Extract the (X, Y) coordinate from the center of the cell holding the provided text.  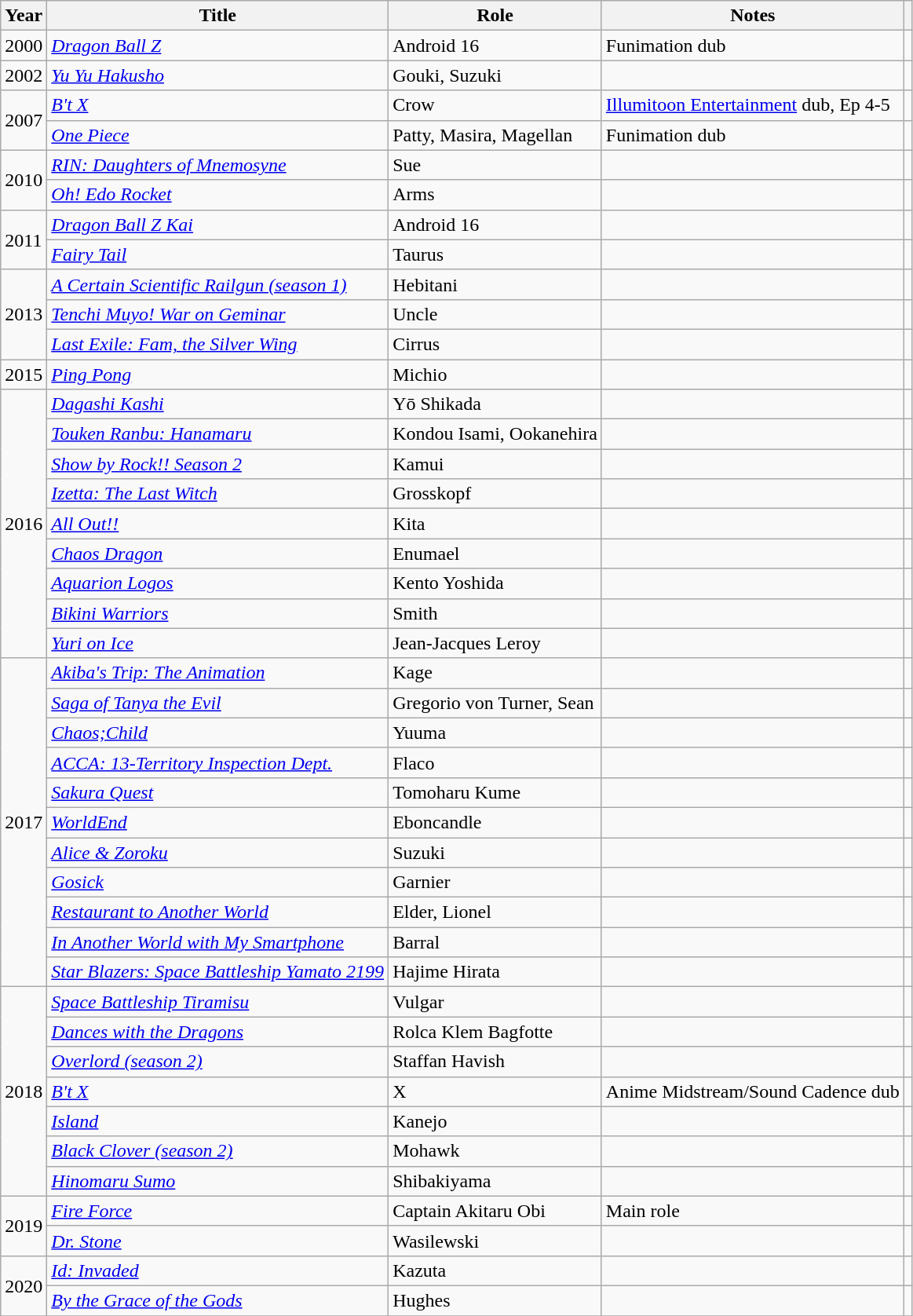
Captain Akitaru Obi (495, 1211)
Sakura Quest (218, 792)
In Another World with My Smartphone (218, 942)
Izetta: The Last Witch (218, 494)
Role (495, 16)
Chaos Dragon (218, 554)
2011 (24, 239)
2000 (24, 46)
Eboncandle (495, 822)
X (495, 1091)
Barral (495, 942)
2007 (24, 120)
Anime Midstream/Sound Cadence dub (752, 1091)
Yuri on Ice (218, 643)
2013 (24, 314)
Mohawk (495, 1151)
RIN: Daughters of Mnemosyne (218, 165)
Kage (495, 673)
Chaos;Child (218, 733)
Dragon Ball Z Kai (218, 225)
Flaco (495, 762)
Shibakiyama (495, 1181)
2002 (24, 75)
Arms (495, 195)
Grosskopf (495, 494)
Wasilewski (495, 1241)
Restaurant to Another World (218, 912)
Star Blazers: Space Battleship Yamato 2199 (218, 972)
Vulgar (495, 1002)
Island (218, 1121)
Black Clover (season 2) (218, 1151)
Last Exile: Fam, the Silver Wing (218, 344)
Taurus (495, 254)
Yuuma (495, 733)
A Certain Scientific Railgun (season 1) (218, 284)
Staffan Havish (495, 1062)
Akiba's Trip: The Animation (218, 673)
ACCA: 13-Territory Inspection Dept. (218, 762)
2019 (24, 1226)
2017 (24, 823)
Dr. Stone (218, 1241)
2016 (24, 525)
Gosick (218, 883)
Tenchi Muyo! War on Geminar (218, 314)
Yō Shikada (495, 404)
Uncle (495, 314)
Fire Force (218, 1211)
Kondou Isami, Ookanehira (495, 434)
Tomoharu Kume (495, 792)
2020 (24, 1285)
Patty, Masira, Magellan (495, 135)
Michio (495, 375)
2018 (24, 1091)
Hughes (495, 1300)
Enumael (495, 554)
Space Battleship Tiramisu (218, 1002)
Kamui (495, 464)
Kazuta (495, 1270)
Rolca Klem Bagfotte (495, 1032)
Year (24, 16)
Show by Rock!! Season 2 (218, 464)
Saga of Tanya the Evil (218, 703)
Cirrus (495, 344)
Touken Ranbu: Hanamaru (218, 434)
Suzuki (495, 852)
Notes (752, 16)
Main role (752, 1211)
Jean-Jacques Leroy (495, 643)
Fairy Tail (218, 254)
Title (218, 16)
Dances with the Dragons (218, 1032)
2010 (24, 180)
Hebitani (495, 284)
Kento Yoshida (495, 583)
Id: Invaded (218, 1270)
Alice & Zoroku (218, 852)
Smith (495, 613)
Garnier (495, 883)
By the Grace of the Gods (218, 1300)
WorldEnd (218, 822)
Illumitoon Entertainment dub, Ep 4-5 (752, 105)
All Out!! (218, 524)
Gregorio von Turner, Sean (495, 703)
Aquarion Logos (218, 583)
Yu Yu Hakusho (218, 75)
Overlord (season 2) (218, 1062)
Kita (495, 524)
Bikini Warriors (218, 613)
2015 (24, 375)
Oh! Edo Rocket (218, 195)
Hajime Hirata (495, 972)
Sue (495, 165)
Kanejo (495, 1121)
Ping Pong (218, 375)
Dagashi Kashi (218, 404)
Dragon Ball Z (218, 46)
Crow (495, 105)
Gouki, Suzuki (495, 75)
One Piece (218, 135)
Hinomaru Sumo (218, 1181)
Elder, Lionel (495, 912)
